Output the (X, Y) coordinate of the center of the cell containing the given text.  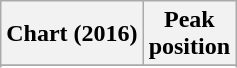
Peakposition (189, 34)
Chart (2016) (72, 34)
